Extract the [X, Y] coordinate from the center of the cell holding the provided text.  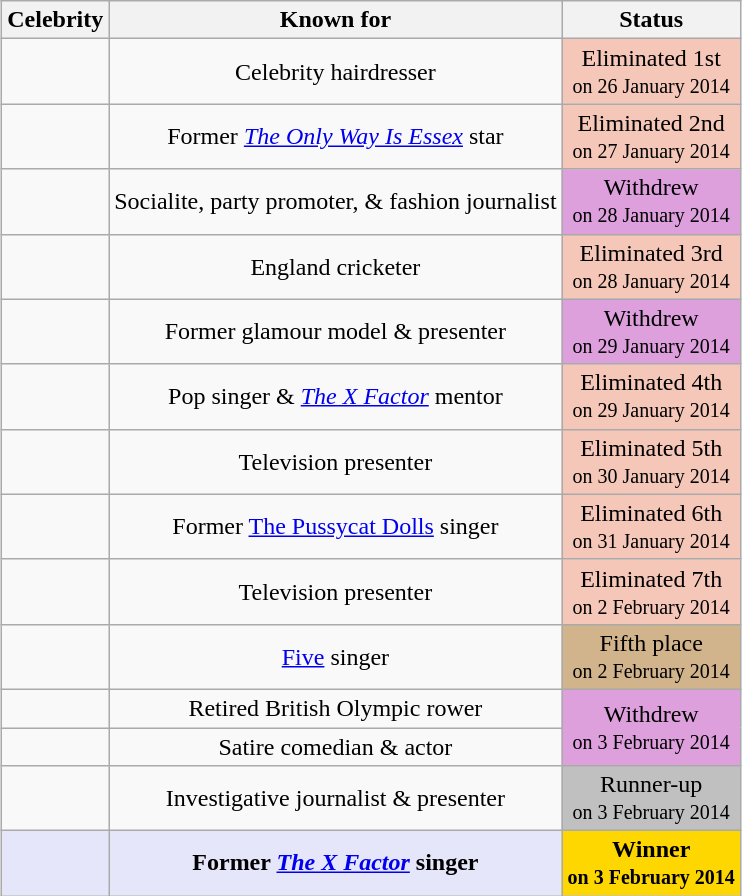
Eliminated 4thon 29 January 2014 [651, 396]
Former The X Factor singer [336, 864]
Withdrewon 28 January 2014 [651, 202]
Eliminated 2ndon 27 January 2014 [651, 136]
Former The Pussycat Dolls singer [336, 526]
Investigative journalist & presenter [336, 798]
Runner-upon 3 February 2014 [651, 798]
Eliminated 7thon 2 February 2014 [651, 592]
Former The Only Way Is Essex star [336, 136]
Retired British Olympic rower [336, 708]
Eliminated 6thon 31 January 2014 [651, 526]
Winneron 3 February 2014 [651, 864]
Pop singer & The X Factor mentor [336, 396]
Celebrity hairdresser [336, 72]
Satire comedian & actor [336, 747]
Fifth placeon 2 February 2014 [651, 656]
Withdrewon 3 February 2014 [651, 727]
Status [651, 20]
Former glamour model & presenter [336, 332]
Celebrity [56, 20]
Withdrewon 29 January 2014 [651, 332]
Eliminated 5thon 30 January 2014 [651, 462]
Eliminated 1ston 26 January 2014 [651, 72]
England cricketer [336, 266]
Five singer [336, 656]
Known for [336, 20]
Eliminated 3rdon 28 January 2014 [651, 266]
Socialite, party promoter, & fashion journalist [336, 202]
